Scan for the cell matching the given text and deliver its (X, Y) coordinate at center. 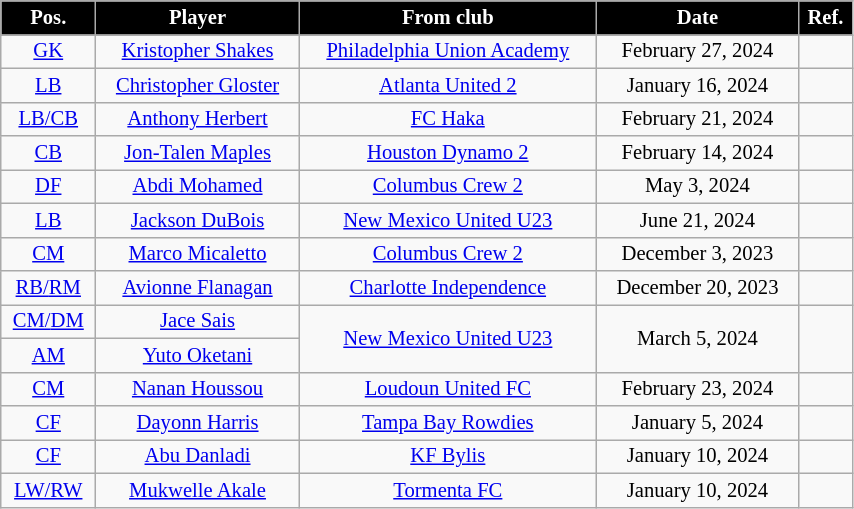
June 21, 2024 (697, 220)
Charlotte Independence (448, 287)
February 23, 2024 (697, 389)
FC Haka (448, 119)
March 5, 2024 (697, 338)
AM (48, 355)
Atlanta United 2 (448, 85)
GK (48, 51)
DF (48, 186)
February 21, 2024 (697, 119)
Player (198, 17)
January 16, 2024 (697, 85)
Nanan Houssou (198, 389)
Abdi Mohamed (198, 186)
CM/DM (48, 321)
December 3, 2023 (697, 254)
Loudoun United FC (448, 389)
Tormenta FC (448, 490)
Date (697, 17)
Jace Sais (198, 321)
Philadelphia Union Academy (448, 51)
Avionne Flanagan (198, 287)
LW/RW (48, 490)
February 27, 2024 (697, 51)
Dayonn Harris (198, 423)
Ref. (825, 17)
Jackson DuBois (198, 220)
RB/RM (48, 287)
KF Bylis (448, 456)
Jon-Talen Maples (198, 153)
From club (448, 17)
Kristopher Shakes (198, 51)
December 20, 2023 (697, 287)
May 3, 2024 (697, 186)
Mukwelle Akale (198, 490)
LB/CB (48, 119)
Christopher Gloster (198, 85)
January 5, 2024 (697, 423)
CB (48, 153)
Marco Micaletto (198, 254)
Anthony Herbert (198, 119)
Pos. (48, 17)
Yuto Oketani (198, 355)
Houston Dynamo 2 (448, 153)
Tampa Bay Rowdies (448, 423)
February 14, 2024 (697, 153)
Abu Danladi (198, 456)
